Return [X, Y] of the center of cell containing provided text 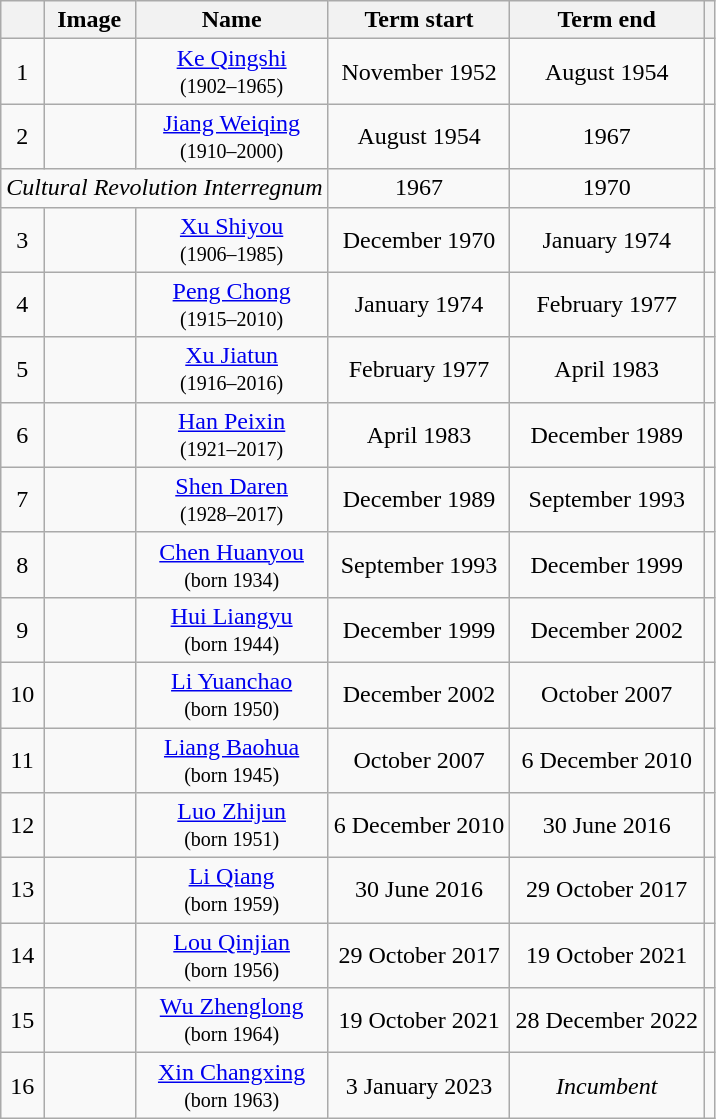
Shen Daren(1928–2017) [232, 500]
6 [22, 434]
Incumbent [607, 1086]
28 December 2022 [607, 1020]
Cultural Revolution Interregnum [164, 188]
Li Qiang(born 1959) [232, 890]
Image [90, 20]
Wu Zhenglong(born 1964) [232, 1020]
Li Yuanchao(born 1950) [232, 694]
Peng Chong(1915–2010) [232, 304]
2 [22, 136]
November 1952 [419, 72]
13 [22, 890]
Chen Huanyou(born 1934) [232, 564]
Name [232, 20]
Luo Zhijun(born 1951) [232, 826]
5 [22, 370]
December 1970 [419, 240]
Jiang Weiqing(1910–2000) [232, 136]
Xin Changxing(born 1963) [232, 1086]
Xu Jiatun(1916–2016) [232, 370]
15 [22, 1020]
16 [22, 1086]
8 [22, 564]
10 [22, 694]
14 [22, 956]
1 [22, 72]
Lou Qinjian(born 1956) [232, 956]
Term end [607, 20]
9 [22, 630]
1970 [607, 188]
Han Peixin(1921–2017) [232, 434]
11 [22, 760]
12 [22, 826]
3 January 2023 [419, 1086]
7 [22, 500]
Liang Baohua(born 1945) [232, 760]
Hui Liangyu(born 1944) [232, 630]
Term start [419, 20]
3 [22, 240]
Ke Qingshi(1902–1965) [232, 72]
Xu Shiyou(1906–1985) [232, 240]
4 [22, 304]
